Detect which cell encompasses the target text, then output its (x, y) center coordinate. 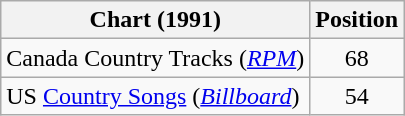
US Country Songs (Billboard) (156, 96)
Position (357, 20)
Canada Country Tracks (RPM) (156, 58)
Chart (1991) (156, 20)
54 (357, 96)
68 (357, 58)
